Detect which cell encompasses the target text, then output its (X, Y) center coordinate. 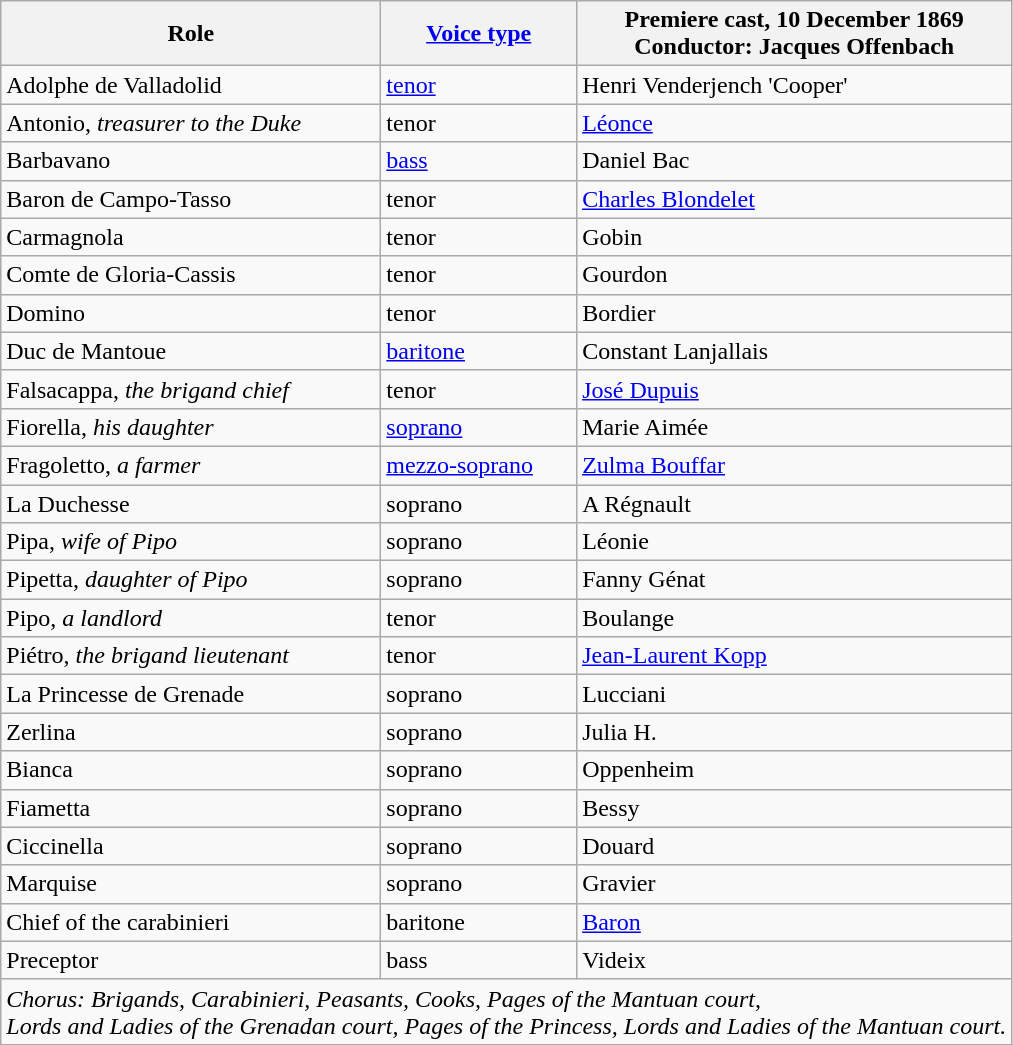
Antonio, treasurer to the Duke (191, 123)
La Duchesse (191, 503)
Gravier (794, 884)
Fanny Génat (794, 580)
Pipa, wife of Pipo (191, 542)
Duc de Mantoue (191, 351)
Videix (794, 960)
Comte de Gloria-Cassis (191, 275)
Marie Aimée (794, 427)
Baron de Campo-Tasso (191, 199)
Douard (794, 846)
Boulange (794, 618)
Henri Venderjench 'Cooper' (794, 85)
A Régnault (794, 503)
Jean-Laurent Kopp (794, 656)
Preceptor (191, 960)
Premiere cast, 10 December 1869Conductor: Jacques Offenbach (794, 34)
La Princesse de Grenade (191, 694)
Léonce (794, 123)
Barbavano (191, 161)
mezzo-soprano (479, 465)
Zerlina (191, 732)
Pipetta, daughter of Pipo (191, 580)
Fragoletto, a farmer (191, 465)
Bessy (794, 808)
Pipo, a landlord (191, 618)
Fiametta (191, 808)
Gobin (794, 237)
Bordier (794, 313)
Piétro, the brigand lieutenant (191, 656)
Carmagnola (191, 237)
Chief of the carabinieri (191, 922)
Adolphe de Valladolid (191, 85)
Daniel Bac (794, 161)
Domino (191, 313)
Fiorella, his daughter (191, 427)
Charles Blondelet (794, 199)
Ciccinella (191, 846)
Gourdon (794, 275)
Falsacappa, the brigand chief (191, 389)
Zulma Bouffar (794, 465)
José Dupuis (794, 389)
Constant Lanjallais (794, 351)
Bianca (191, 770)
Role (191, 34)
Marquise (191, 884)
Voice type (479, 34)
Julia H. (794, 732)
Lucciani (794, 694)
Baron (794, 922)
Léonie (794, 542)
Oppenheim (794, 770)
